Detect which cell encompasses the target text, then output its [x, y] center coordinate. 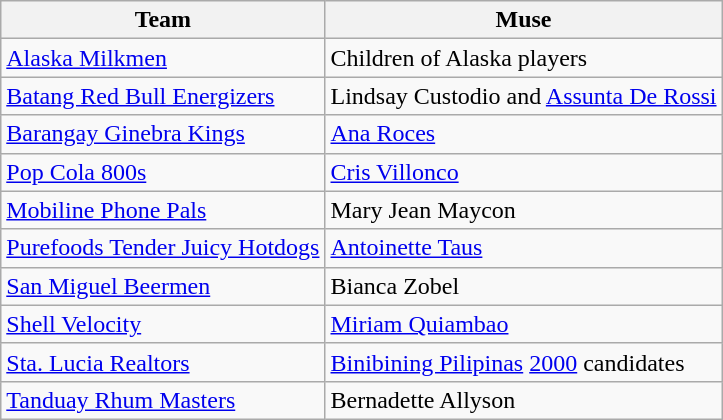
Tanduay Rhum Masters [163, 400]
Shell Velocity [163, 324]
Alaska Milkmen [163, 58]
Barangay Ginebra Kings [163, 134]
Purefoods Tender Juicy Hotdogs [163, 248]
Bianca Zobel [524, 286]
Team [163, 20]
San Miguel Beermen [163, 286]
Ana Roces [524, 134]
Mary Jean Maycon [524, 210]
Cris Villonco [524, 172]
Pop Cola 800s [163, 172]
Lindsay Custodio and Assunta De Rossi [524, 96]
Children of Alaska players [524, 58]
Bernadette Allyson [524, 400]
Binibining Pilipinas 2000 candidates [524, 362]
Sta. Lucia Realtors [163, 362]
Muse [524, 20]
Miriam Quiambao [524, 324]
Mobiline Phone Pals [163, 210]
Batang Red Bull Energizers [163, 96]
Antoinette Taus [524, 248]
